Determine the (X, Y) coordinate at the center of the cell enclosing the given text.  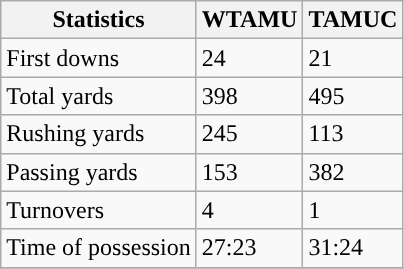
4 (250, 210)
153 (250, 172)
Total yards (99, 96)
24 (250, 58)
1 (353, 210)
Time of possession (99, 248)
Passing yards (99, 172)
Statistics (99, 20)
Rushing yards (99, 134)
27:23 (250, 248)
113 (353, 134)
245 (250, 134)
382 (353, 172)
Turnovers (99, 210)
21 (353, 58)
31:24 (353, 248)
398 (250, 96)
495 (353, 96)
WTAMU (250, 20)
TAMUC (353, 20)
First downs (99, 58)
